Locate the cell with the specified text and output its [x, y] center coordinate. 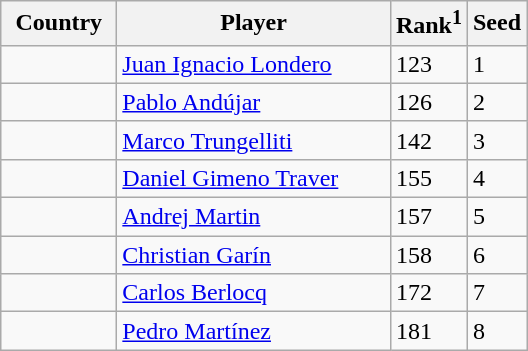
8 [496, 331]
158 [428, 255]
4 [496, 178]
2 [496, 102]
172 [428, 293]
Player [254, 24]
Juan Ignacio Londero [254, 64]
181 [428, 331]
Andrej Martin [254, 217]
3 [496, 140]
126 [428, 102]
123 [428, 64]
6 [496, 255]
157 [428, 217]
Rank1 [428, 24]
Christian Garín [254, 255]
1 [496, 64]
7 [496, 293]
Pedro Martínez [254, 331]
5 [496, 217]
Carlos Berlocq [254, 293]
Seed [496, 24]
Pablo Andújar [254, 102]
155 [428, 178]
142 [428, 140]
Country [59, 24]
Marco Trungelliti [254, 140]
Daniel Gimeno Traver [254, 178]
